From the cell containing the given text, extract its center point as [x, y] coordinate. 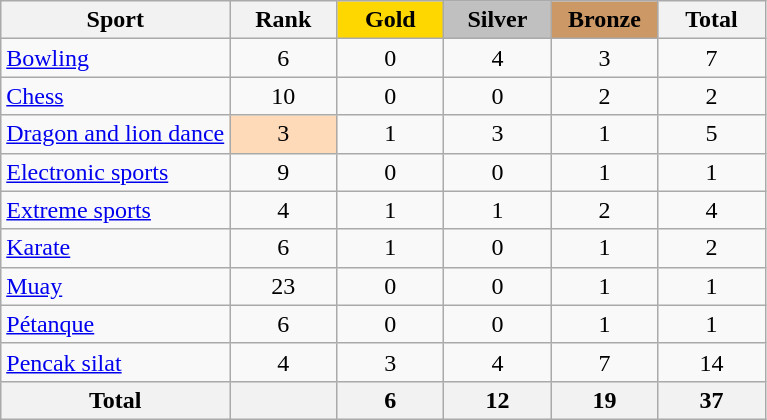
Pétanque [116, 324]
Gold [390, 20]
Rank [284, 20]
Electronic sports [116, 172]
Extreme sports [116, 210]
Chess [116, 96]
12 [498, 400]
9 [284, 172]
Pencak silat [116, 362]
Sport [116, 20]
23 [284, 286]
14 [712, 362]
5 [712, 134]
Muay [116, 286]
10 [284, 96]
19 [604, 400]
37 [712, 400]
Dragon and lion dance [116, 134]
Bronze [604, 20]
Bowling [116, 58]
Karate [116, 248]
Silver [498, 20]
